Find where the given text appears and provide that cell's center as [X, Y] coordinate. 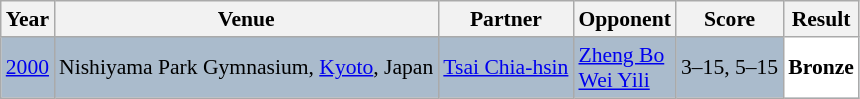
Tsai Chia-hsin [506, 68]
Score [730, 19]
Year [28, 19]
Zheng Bo Wei Yili [624, 68]
Venue [246, 19]
2000 [28, 68]
Opponent [624, 19]
Partner [506, 19]
Bronze [821, 68]
3–15, 5–15 [730, 68]
Nishiyama Park Gymnasium, Kyoto, Japan [246, 68]
Result [821, 19]
